Return the (X, Y) coordinate for the center point of the cell that contains the specified text.  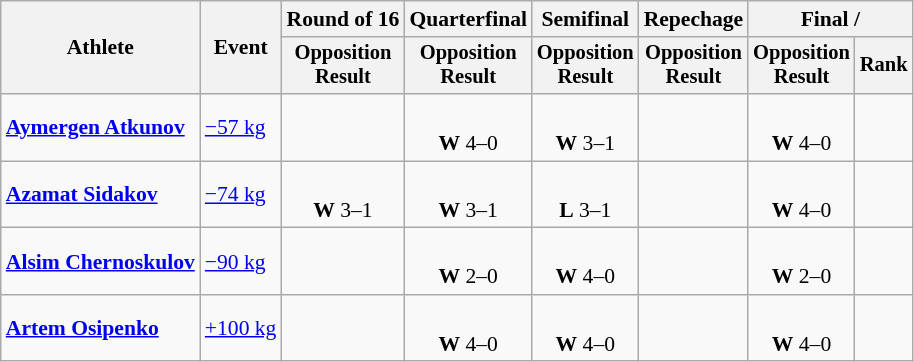
Azamat Sidakov (100, 194)
Artem Osipenko (100, 328)
Athlete (100, 48)
+100 kg (241, 328)
Aymergen Atkunov (100, 128)
−74 kg (241, 194)
−90 kg (241, 262)
Rank (884, 66)
−57 kg (241, 128)
Final / (830, 19)
Semifinal (586, 19)
Alsim Chernoskulov (100, 262)
Quarterfinal (468, 19)
Event (241, 48)
Repechage (694, 19)
Round of 16 (342, 19)
L 3–1 (586, 194)
